Scan for the cell matching the given text and deliver its (x, y) coordinate at center. 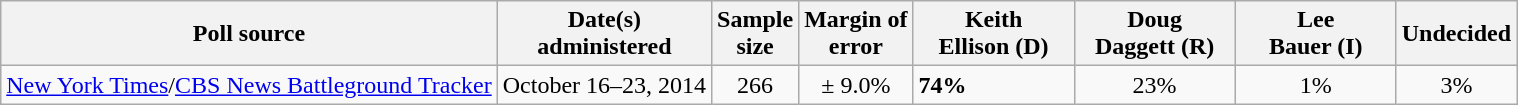
Samplesize (756, 34)
± 9.0% (856, 85)
DougDaggett (R) (1154, 34)
3% (1456, 85)
1% (1316, 85)
October 16–23, 2014 (604, 85)
Undecided (1456, 34)
Date(s)administered (604, 34)
LeeBauer (I) (1316, 34)
Margin oferror (856, 34)
New York Times/CBS News Battleground Tracker (249, 85)
266 (756, 85)
KeithEllison (D) (994, 34)
74% (994, 85)
Poll source (249, 34)
23% (1154, 85)
